For the text-containing cell, return its midpoint in (x, y) coordinate format. 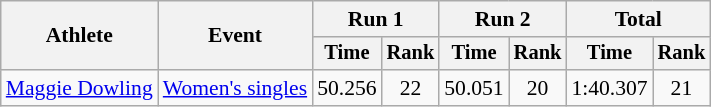
Event (235, 36)
50.256 (346, 88)
50.051 (474, 88)
22 (411, 88)
Run 2 (502, 19)
20 (538, 88)
Run 1 (376, 19)
21 (682, 88)
Maggie Dowling (80, 88)
Total (638, 19)
1:40.307 (609, 88)
Athlete (80, 36)
Women's singles (235, 88)
